Identify which cell holds the provided text, then report its (x, y) central coordinate. 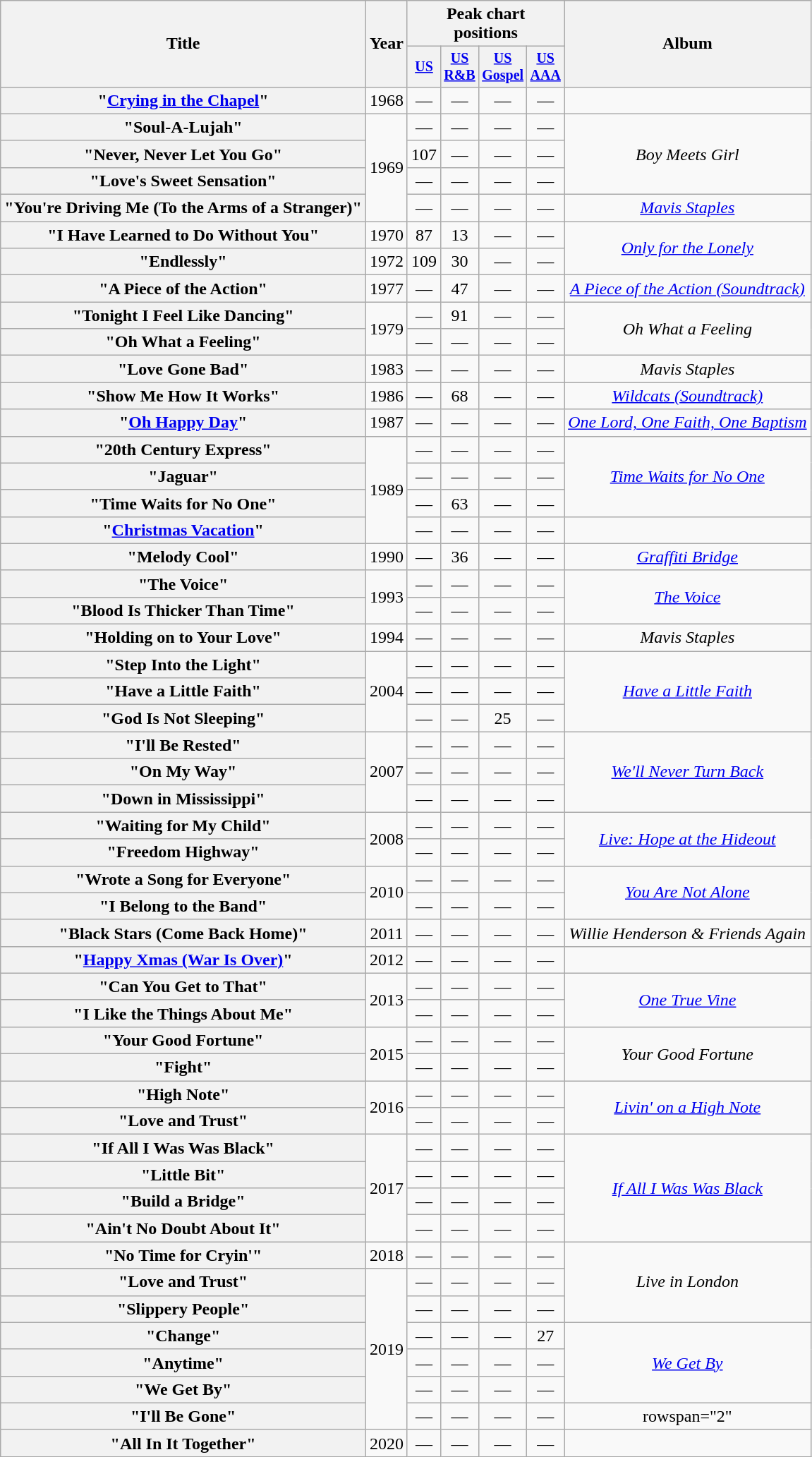
2018 (387, 1255)
"Change" (183, 1336)
"High Note" (183, 1094)
"A Piece of the Action" (183, 289)
"Never, Never Let You Go" (183, 154)
1994 (387, 638)
"Crying in the Chapel" (183, 100)
27 (546, 1336)
Wildcats (Soundtrack) (687, 396)
If All I Was Was Black (687, 1188)
Your Good Fortune (687, 1053)
1968 (387, 100)
One True Vine (687, 1000)
We Get By (687, 1362)
1969 (387, 167)
"Oh What a Feeling" (183, 342)
Album (687, 44)
2016 (387, 1108)
1986 (387, 396)
A Piece of the Action (Soundtrack) (687, 289)
"Blood Is Thicker Than Time" (183, 610)
Livin' on a High Note (687, 1108)
"All In It Together" (183, 1443)
"Oh Happy Day" (183, 423)
One Lord, One Faith, One Baptism (687, 423)
2010 (387, 893)
"Show Me How It Works" (183, 396)
"We Get By" (183, 1389)
"Step Into the Light" (183, 665)
Oh What a Feeling (687, 329)
1972 (387, 262)
"20th Century Express" (183, 449)
63 (460, 503)
We'll Never Turn Back (687, 772)
2019 (387, 1349)
Willie Henderson & Friends Again (687, 933)
2015 (387, 1053)
"Love's Sweet Sensation" (183, 181)
1987 (387, 423)
1970 (387, 235)
"Melody Cool" (183, 557)
"You're Driving Me (To the Arms of a Stranger)" (183, 208)
91 (460, 315)
The Voice (687, 597)
30 (460, 262)
"Fight" (183, 1068)
"I Have Learned to Do Without You" (183, 235)
USR&B (460, 66)
"Jaguar" (183, 476)
2020 (387, 1443)
1977 (387, 289)
USGospel (502, 66)
"God Is Not Sleeping" (183, 718)
"Wrote a Song for Everyone" (183, 879)
2011 (387, 933)
"Black Stars (Come Back Home)" (183, 933)
"Anytime" (183, 1362)
1990 (387, 557)
Graffiti Bridge (687, 557)
2017 (387, 1188)
"Have a Little Faith" (183, 691)
2004 (387, 691)
"Tonight I Feel Like Dancing" (183, 315)
US (423, 66)
USAAA (546, 66)
Only for the Lonely (687, 248)
"No Time for Cryin'" (183, 1255)
1979 (387, 329)
107 (423, 154)
"On My Way" (183, 772)
"The Voice" (183, 584)
Have a Little Faith (687, 691)
"Christmas Vacation" (183, 530)
"Waiting for My Child" (183, 826)
109 (423, 262)
"Love Gone Bad" (183, 369)
"Slippery People" (183, 1309)
1983 (387, 369)
"Build a Bridge" (183, 1202)
"If All I Was Was Black" (183, 1148)
Year (387, 44)
25 (502, 718)
"Happy Xmas (War Is Over)" (183, 960)
"Can You Get to That" (183, 986)
Boy Meets Girl (687, 154)
Time Waits for No One (687, 476)
2007 (387, 772)
"I Like the Things About Me" (183, 1013)
1989 (387, 490)
Peak chartpositions (485, 24)
"Freedom Highway" (183, 852)
"I Belong to the Band" (183, 906)
2008 (387, 839)
36 (460, 557)
You Are Not Alone (687, 893)
"Endlessly" (183, 262)
2013 (387, 1000)
"Your Good Fortune" (183, 1040)
47 (460, 289)
13 (460, 235)
"I'll Be Rested" (183, 745)
Live: Hope at the Hideout (687, 839)
"Holding on to Your Love" (183, 638)
2012 (387, 960)
68 (460, 396)
Title (183, 44)
87 (423, 235)
"Down in Mississippi" (183, 799)
"Little Bit" (183, 1175)
"Soul-A-Lujah" (183, 127)
"Time Waits for No One" (183, 503)
1993 (387, 597)
"Ain't No Doubt About It" (183, 1228)
"I'll Be Gone" (183, 1416)
Live in London (687, 1282)
rowspan="2" (687, 1416)
